Provide the (X, Y) coordinate of the cell's center where the given text is located.  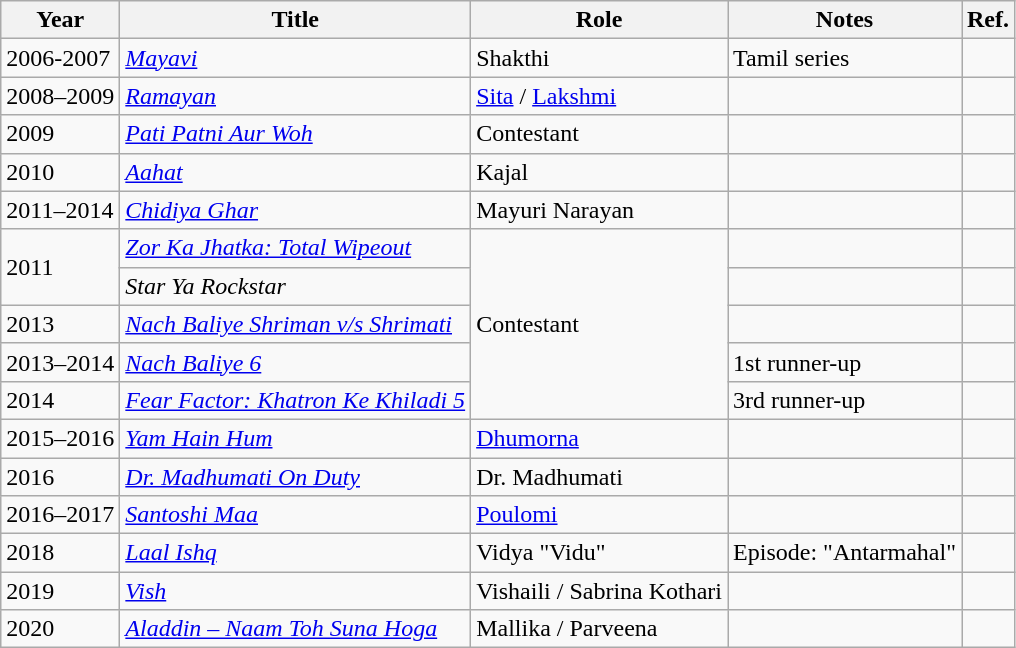
Star Ya Rockstar (296, 286)
Aahat (296, 172)
2016–2017 (60, 515)
Mallika / Parveena (600, 629)
Year (60, 20)
Nach Baliye Shriman v/s Shrimati (296, 324)
2014 (60, 400)
Mayuri Narayan (600, 210)
2013–2014 (60, 362)
2015–2016 (60, 438)
2013 (60, 324)
Ref. (988, 20)
2008–2009 (60, 96)
Dr. Madhumati On Duty (296, 477)
Dhumorna (600, 438)
Fear Factor: Khatron Ke Khiladi 5 (296, 400)
Vish (296, 591)
Tamil series (845, 58)
1st runner-up (845, 362)
Role (600, 20)
2006-2007 (60, 58)
3rd runner-up (845, 400)
Vidya "Vidu" (600, 553)
2019 (60, 591)
Notes (845, 20)
2018 (60, 553)
Zor Ka Jhatka: Total Wipeout (296, 248)
Yam Hain Hum (296, 438)
2020 (60, 629)
2010 (60, 172)
Vishaili / Sabrina Kothari (600, 591)
Title (296, 20)
Shakthi (600, 58)
Dr. Madhumati (600, 477)
Sita / Lakshmi (600, 96)
Episode: "Antarmahal" (845, 553)
Nach Baliye 6 (296, 362)
Laal Ishq (296, 553)
2011–2014 (60, 210)
2016 (60, 477)
2011 (60, 267)
2009 (60, 134)
Chidiya Ghar (296, 210)
Poulomi (600, 515)
Pati Patni Aur Woh (296, 134)
Aladdin – Naam Toh Suna Hoga (296, 629)
Ramayan (296, 96)
Kajal (600, 172)
Mayavi (296, 58)
Santoshi Maa (296, 515)
